Output the [x, y] coordinate of the center of the cell containing the given text.  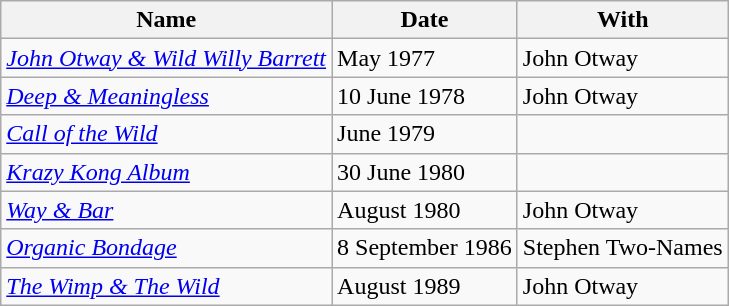
May 1977 [425, 58]
10 June 1978 [425, 96]
John Otway & Wild Willy Barrett [166, 58]
August 1980 [425, 210]
Way & Bar [166, 210]
With [622, 20]
Organic Bondage [166, 248]
August 1989 [425, 286]
30 June 1980 [425, 172]
June 1979 [425, 134]
Name [166, 20]
8 September 1986 [425, 248]
Krazy Kong Album [166, 172]
Call of the Wild [166, 134]
Deep & Meaningless [166, 96]
The Wimp & The Wild [166, 286]
Stephen Two-Names [622, 248]
Date [425, 20]
